Provide the (X, Y) coordinate of the cell's center where the given text is located.  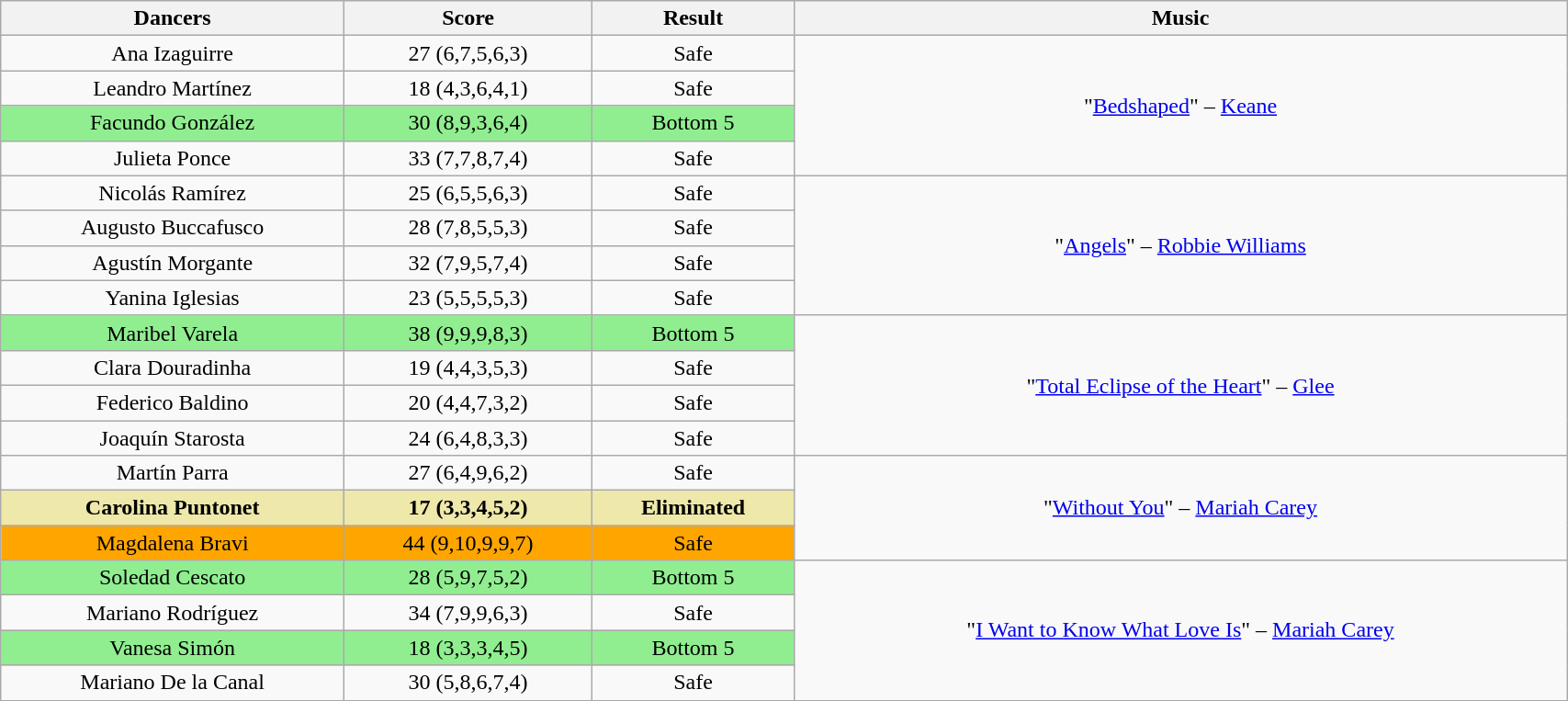
"Angels" – Robbie Williams (1179, 245)
Magdalena Bravi (173, 543)
27 (6,7,5,6,3) (468, 53)
Leandro Martínez (173, 88)
19 (4,4,3,5,3) (468, 367)
Carolina Puntonet (173, 508)
18 (3,3,3,4,5) (468, 648)
25 (6,5,5,6,3) (468, 193)
Mariano De la Canal (173, 683)
Yanina Iglesias (173, 298)
17 (3,3,4,5,2) (468, 508)
"Without You" – Mariah Carey (1179, 508)
Dancers (173, 18)
Ana Izaguirre (173, 53)
24 (6,4,8,3,3) (468, 438)
Maribel Varela (173, 333)
"Total Eclipse of the Heart" – Glee (1179, 385)
Result (694, 18)
23 (5,5,5,5,3) (468, 298)
Facundo González (173, 123)
Music (1179, 18)
30 (8,9,3,6,4) (468, 123)
Julieta Ponce (173, 158)
34 (7,9,9,6,3) (468, 613)
44 (9,10,9,9,7) (468, 543)
Federico Baldino (173, 402)
Eliminated (694, 508)
Martín Parra (173, 473)
Vanesa Simón (173, 648)
33 (7,7,8,7,4) (468, 158)
20 (4,4,7,3,2) (468, 402)
Nicolás Ramírez (173, 193)
28 (5,9,7,5,2) (468, 578)
Clara Douradinha (173, 367)
Score (468, 18)
Agustín Morgante (173, 263)
"Bedshaped" – Keane (1179, 106)
32 (7,9,5,7,4) (468, 263)
27 (6,4,9,6,2) (468, 473)
Soledad Cescato (173, 578)
28 (7,8,5,5,3) (468, 228)
Augusto Buccafusco (173, 228)
Joaquín Starosta (173, 438)
30 (5,8,6,7,4) (468, 683)
Mariano Rodríguez (173, 613)
"I Want to Know What Love Is" – Mariah Carey (1179, 630)
38 (9,9,9,8,3) (468, 333)
18 (4,3,6,4,1) (468, 88)
